Return (x, y) of the center of cell containing provided text 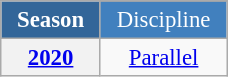
Parallel (163, 58)
Discipline (163, 20)
2020 (51, 58)
Season (51, 20)
